Return the [X, Y] coordinate for the center point of the cell that contains the specified text.  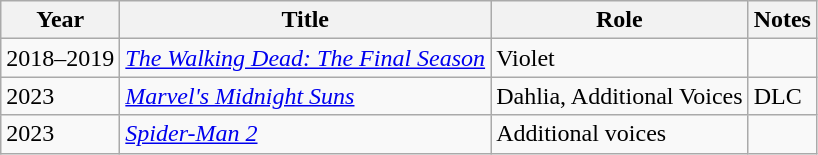
Notes [782, 20]
Spider-Man 2 [306, 134]
Title [306, 20]
DLC [782, 96]
Role [620, 20]
Marvel's Midnight Suns [306, 96]
2018–2019 [60, 58]
Additional voices [620, 134]
Violet [620, 58]
Dahlia, Additional Voices [620, 96]
Year [60, 20]
The Walking Dead: The Final Season [306, 58]
